Locate the cell with the specified text and output its (X, Y) center coordinate. 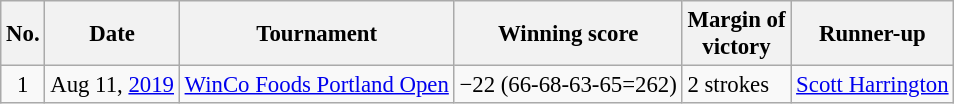
Scott Harrington (872, 85)
−22 (66-68-63-65=262) (568, 85)
Tournament (316, 34)
Date (112, 34)
Margin ofvictory (736, 34)
WinCo Foods Portland Open (316, 85)
Aug 11, 2019 (112, 85)
2 strokes (736, 85)
Winning score (568, 34)
No. (23, 34)
Runner-up (872, 34)
1 (23, 85)
